Scan for the cell matching the given text and deliver its (X, Y) coordinate at center. 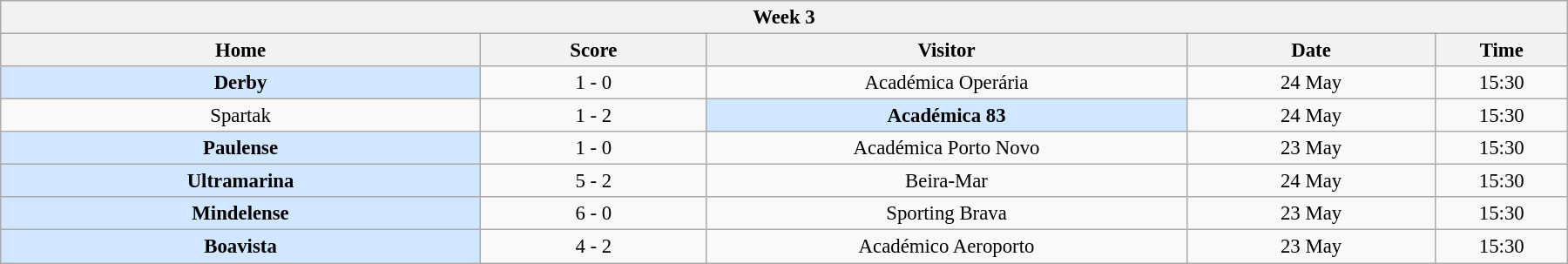
5 - 2 (594, 181)
Date (1310, 51)
Académica Porto Novo (947, 148)
Derby (240, 83)
Beira-Mar (947, 181)
Time (1502, 51)
Académica Operária (947, 83)
Spartak (240, 116)
Boavista (240, 247)
Score (594, 51)
Ultramarina (240, 181)
Paulense (240, 148)
Sporting Brava (947, 213)
6 - 0 (594, 213)
Mindelense (240, 213)
1 - 2 (594, 116)
Home (240, 51)
Visitor (947, 51)
Académica 83 (947, 116)
Académico Aeroporto (947, 247)
4 - 2 (594, 247)
Week 3 (784, 17)
